Locate the cell with the specified text and output its [X, Y] center coordinate. 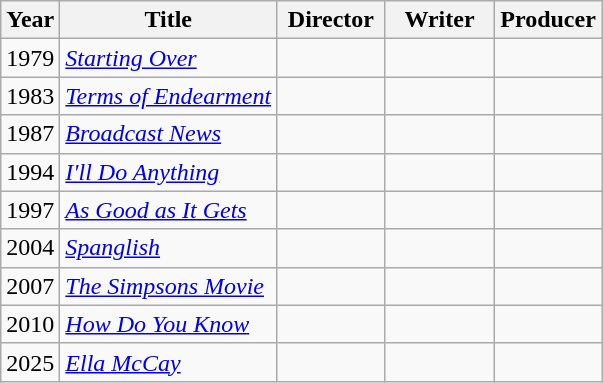
Title [168, 20]
Terms of Endearment [168, 96]
I'll Do Anything [168, 172]
2025 [30, 362]
As Good as It Gets [168, 210]
1997 [30, 210]
Spanglish [168, 248]
Year [30, 20]
How Do You Know [168, 324]
Producer [548, 20]
1994 [30, 172]
2004 [30, 248]
1983 [30, 96]
2007 [30, 286]
Writer [440, 20]
1987 [30, 134]
Starting Over [168, 58]
Ella McCay [168, 362]
The Simpsons Movie [168, 286]
Director [332, 20]
Broadcast News [168, 134]
2010 [30, 324]
1979 [30, 58]
